Return (x, y) of the center of cell containing provided text 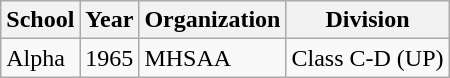
Class C-D (UP) (368, 58)
MHSAA (212, 58)
Year (110, 20)
Alpha (40, 58)
1965 (110, 58)
Organization (212, 20)
Division (368, 20)
School (40, 20)
